Return the [X, Y] coordinate for the center point of the cell that contains the specified text.  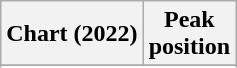
Peakposition [189, 34]
Chart (2022) [72, 34]
